Provide the (x, y) coordinate of the cell's center where the given text is located.  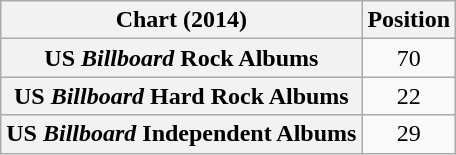
22 (409, 96)
70 (409, 58)
US Billboard Rock Albums (182, 58)
29 (409, 134)
US Billboard Hard Rock Albums (182, 96)
Position (409, 20)
US Billboard Independent Albums (182, 134)
Chart (2014) (182, 20)
